Output the [x, y] coordinate of the center of the cell containing the given text.  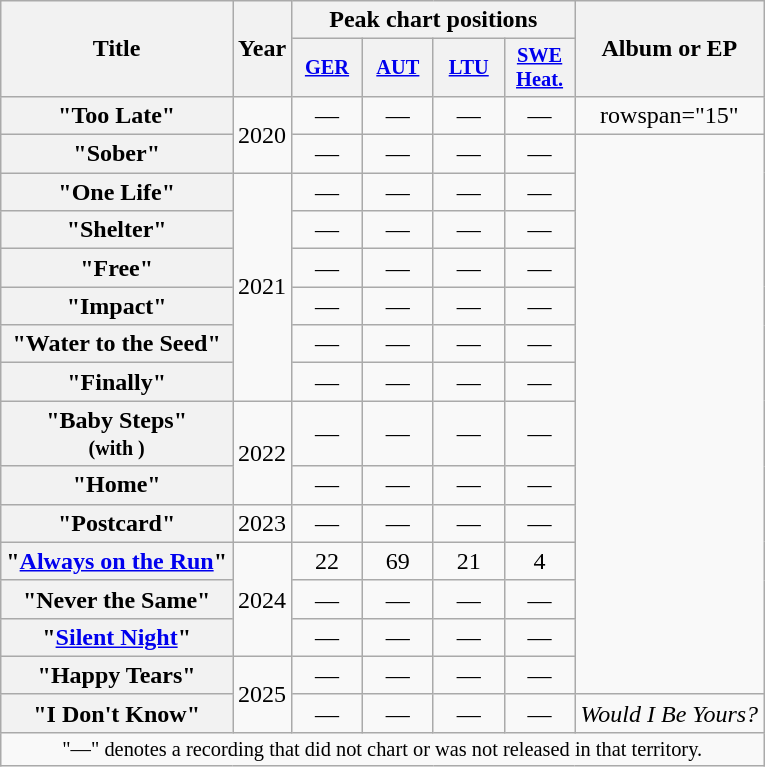
69 [398, 561]
"Too Late" [117, 115]
"Baby Steps"(with ) [117, 434]
"Home" [117, 485]
21 [468, 561]
2023 [262, 523]
"—" denotes a recording that did not chart or was not released in that territory. [382, 749]
2021 [262, 287]
"Never the Same" [117, 599]
SWEHeat. [540, 68]
"Silent Night" [117, 637]
Would I Be Yours? [670, 713]
Album or EP [670, 49]
"One Life" [117, 192]
2022 [262, 452]
"Always on the Run" [117, 561]
GER [328, 68]
"Happy Tears" [117, 675]
"Finally" [117, 382]
4 [540, 561]
"I Don't Know" [117, 713]
"Impact" [117, 306]
2025 [262, 694]
"Shelter" [117, 230]
"Free" [117, 268]
2020 [262, 134]
LTU [468, 68]
rowspan="15" [670, 115]
Title [117, 49]
"Sober" [117, 154]
2024 [262, 599]
Peak chart positions [434, 20]
"Postcard" [117, 523]
"Water to the Seed" [117, 344]
Year [262, 49]
AUT [398, 68]
22 [328, 561]
